From the cell containing the given text, extract its center point as (x, y) coordinate. 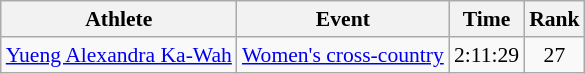
Women's cross-country (343, 55)
Yueng Alexandra Ka-Wah (119, 55)
Athlete (119, 19)
Event (343, 19)
Time (486, 19)
27 (554, 55)
2:11:29 (486, 55)
Rank (554, 19)
